Identify which cell holds the provided text, then report its (X, Y) central coordinate. 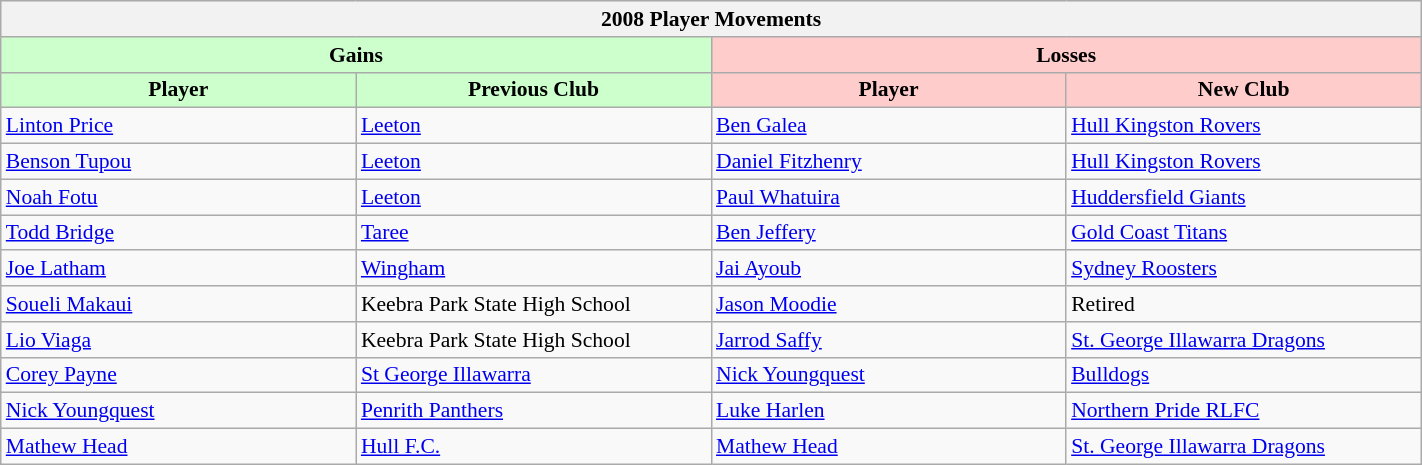
Taree (534, 233)
Noah Fotu (178, 197)
Bulldogs (1244, 375)
Penrith Panthers (534, 411)
Paul Whatuira (888, 197)
Corey Payne (178, 375)
Daniel Fitzhenry (888, 162)
Ben Galea (888, 126)
Huddersfield Giants (1244, 197)
Benson Tupou (178, 162)
Retired (1244, 304)
Ben Jeffery (888, 233)
Northern Pride RLFC (1244, 411)
Previous Club (534, 90)
Wingham (534, 269)
Soueli Makaui (178, 304)
Lio Viaga (178, 340)
Jarrod Saffy (888, 340)
Gold Coast Titans (1244, 233)
Todd Bridge (178, 233)
St George Illawarra (534, 375)
Hull F.C. (534, 447)
Luke Harlen (888, 411)
Losses (1066, 55)
Gains (356, 55)
New Club (1244, 90)
Linton Price (178, 126)
2008 Player Movements (711, 19)
Joe Latham (178, 269)
Jai Ayoub (888, 269)
Jason Moodie (888, 304)
Sydney Roosters (1244, 269)
